Detect which cell encompasses the target text, then output its [X, Y] center coordinate. 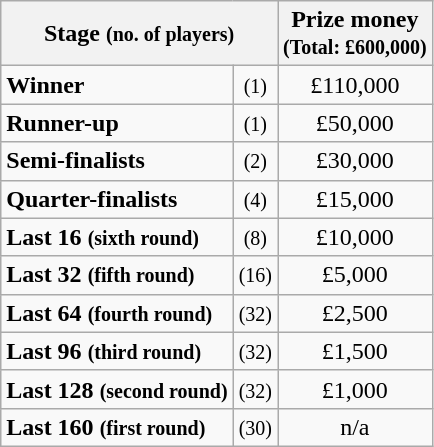
(4) [255, 199]
(30) [255, 427]
£10,000 [356, 237]
Stage (no. of players) [140, 34]
Runner-up [117, 123]
Quarter-finalists [117, 199]
£1,500 [356, 351]
Last 32 (fifth round) [117, 275]
Last 16 (sixth round) [117, 237]
Prize money(Total: £600,000) [356, 34]
Last 64 (fourth round) [117, 313]
Semi-finalists [117, 161]
Winner [117, 85]
£30,000 [356, 161]
(8) [255, 237]
n/a [356, 427]
£50,000 [356, 123]
Last 128 (second round) [117, 389]
Last 160 (first round) [117, 427]
£2,500 [356, 313]
£110,000 [356, 85]
(2) [255, 161]
£15,000 [356, 199]
£5,000 [356, 275]
Last 96 (third round) [117, 351]
(16) [255, 275]
£1,000 [356, 389]
